Scan for the cell matching the given text and deliver its (X, Y) coordinate at center. 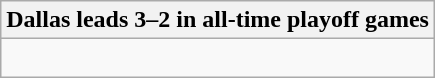
Dallas leads 3–2 in all-time playoff games (218, 20)
